For the text-containing cell, return its midpoint in [X, Y] coordinate format. 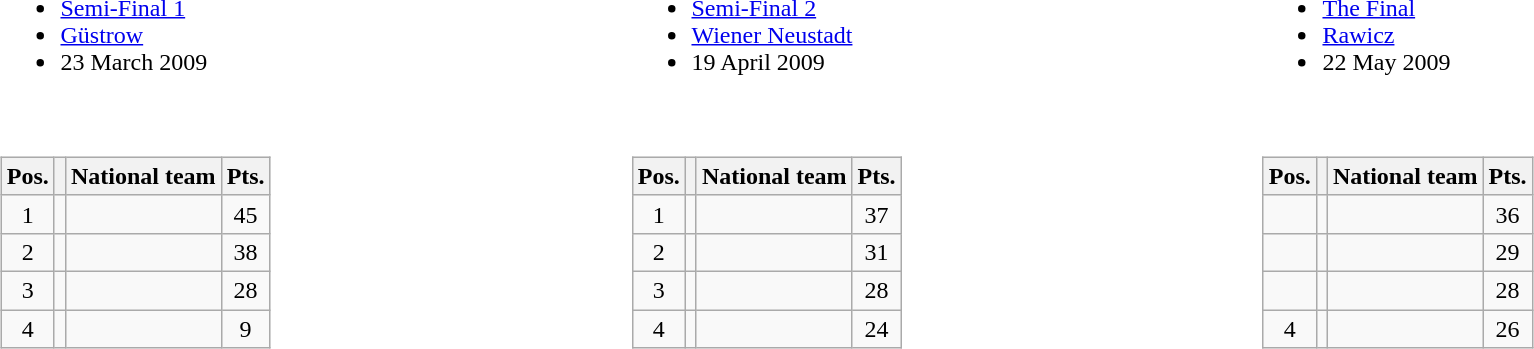
36 [1508, 214]
37 [876, 214]
29 [1508, 252]
38 [246, 252]
9 [246, 329]
26 [1508, 329]
45 [246, 214]
24 [876, 329]
31 [876, 252]
